Search for the cell housing the specified text and yield its [X, Y] center coordinate. 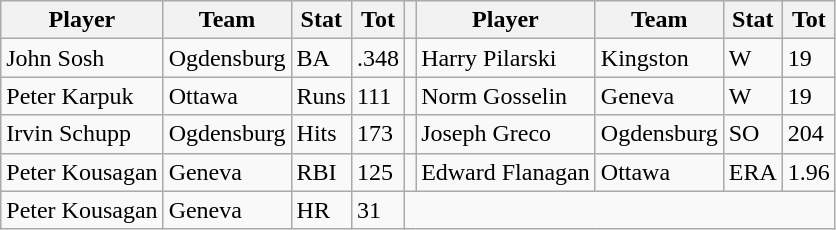
Runs [321, 96]
John Sosh [82, 58]
Harry Pilarski [506, 58]
125 [378, 172]
173 [378, 134]
Peter Karpuk [82, 96]
Norm Gosselin [506, 96]
1.96 [808, 172]
Kingston [659, 58]
204 [808, 134]
Edward Flanagan [506, 172]
111 [378, 96]
31 [378, 210]
Hits [321, 134]
Joseph Greco [506, 134]
ERA [752, 172]
BA [321, 58]
.348 [378, 58]
HR [321, 210]
SO [752, 134]
Irvin Schupp [82, 134]
RBI [321, 172]
